Extract the (x, y) coordinate from the center of the cell holding the provided text.  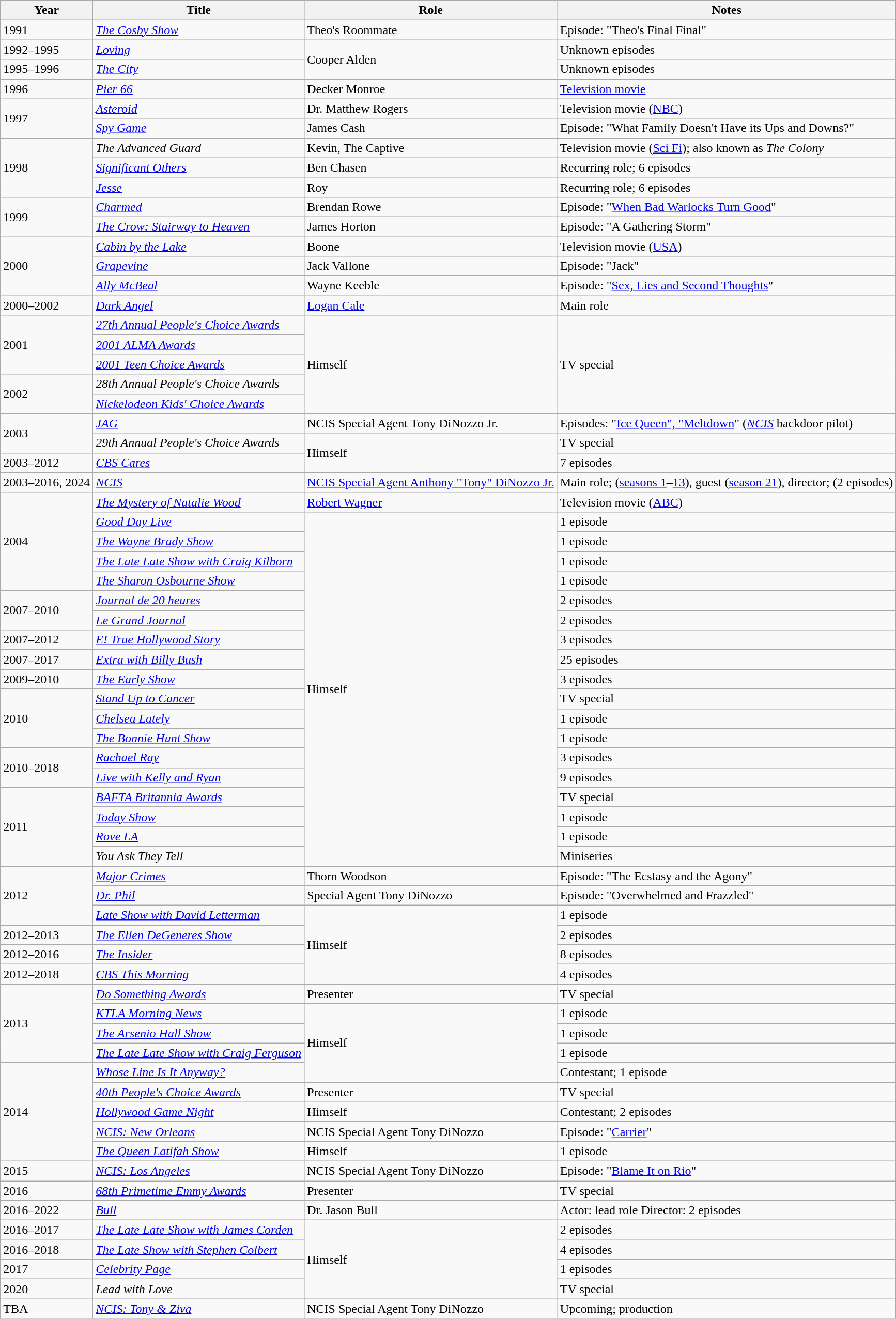
Asteroid (198, 109)
The Late Show with Stephen Colbert (198, 1250)
Kevin, The Captive (431, 148)
Cooper Alden (431, 59)
The Sharon Osbourne Show (198, 581)
Television movie (727, 89)
Episode: "When Bad Warlocks Turn Good" (727, 207)
2013 (47, 1023)
Whose Line Is It Anyway? (198, 1072)
2001 ALMA Awards (198, 345)
The Late Late Show with Craig Kilborn (198, 561)
JAG (198, 423)
Episode: "Carrier" (727, 1131)
25 episodes (727, 660)
2003–2016, 2024 (47, 482)
Miniseries (727, 856)
2009–2010 (47, 679)
Significant Others (198, 167)
1999 (47, 217)
2000–2002 (47, 305)
The Insider (198, 955)
9 episodes (727, 777)
Live with Kelly and Ryan (198, 777)
NCIS: New Orleans (198, 1131)
TBA (47, 1309)
Journal de 20 heures (198, 601)
1991 (47, 30)
2017 (47, 1269)
The Bonnie Hunt Show (198, 738)
Dr. Matthew Rogers (431, 109)
2011 (47, 826)
7 episodes (727, 463)
NCIS Special Agent Anthony "Tony" DiNozzo Jr. (431, 482)
1996 (47, 89)
2007–2010 (47, 610)
2010–2018 (47, 768)
Brendan Rowe (431, 207)
2000 (47, 266)
2001 Teen Choice Awards (198, 364)
Chelsea Lately (198, 718)
Episode: "A Gathering Storm" (727, 226)
2010 (47, 718)
The Late Late Show with James Corden (198, 1230)
Dr. Jason Bull (431, 1210)
Ally McBeal (198, 286)
The Cosby Show (198, 30)
Role (431, 10)
Nickelodeon Kids' Choice Awards (198, 404)
2012–2018 (47, 974)
Theo's Roommate (431, 30)
Dark Angel (198, 305)
Rachael Ray (198, 758)
NCIS (198, 482)
Episode: "Blame It on Rio" (727, 1171)
Television movie (ABC) (727, 502)
The Late Late Show with Craig Ferguson (198, 1053)
28th Annual People's Choice Awards (198, 384)
Grapevine (198, 266)
Late Show with David Letterman (198, 915)
Episodes: "Ice Queen", "Meltdown" (NCIS backdoor pilot) (727, 423)
Today Show (198, 817)
The City (198, 69)
2020 (47, 1289)
E! True Hollywood Story (198, 640)
Television movie (USA) (727, 247)
2015 (47, 1171)
You Ask They Tell (198, 856)
2003 (47, 433)
Rove LA (198, 836)
Decker Monroe (431, 89)
Lead with Love (198, 1289)
James Horton (431, 226)
KTLA Morning News (198, 1014)
The Mystery of Natalie Wood (198, 502)
The Wayne Brady Show (198, 541)
2007–2012 (47, 640)
2004 (47, 541)
2014 (47, 1112)
Special Agent Tony DiNozzo (431, 896)
Stand Up to Cancer (198, 699)
Main role; (seasons 1–13), guest (season 21), director; (2 episodes) (727, 482)
Jesse (198, 187)
2001 (47, 345)
1995–1996 (47, 69)
Le Grand Journal (198, 620)
Logan Cale (431, 305)
Contestant; 1 episode (727, 1072)
2012–2016 (47, 955)
Hollywood Game Night (198, 1112)
BAFTA Britannia Awards (198, 797)
Loving (198, 50)
Notes (727, 10)
8 episodes (727, 955)
Jack Vallone (431, 266)
Roy (431, 187)
Bull (198, 1210)
Upcoming; production (727, 1309)
Television movie (NBC) (727, 109)
The Early Show (198, 679)
2016–2018 (47, 1250)
Dr. Phil (198, 896)
29th Annual People's Choice Awards (198, 443)
NCIS: Los Angeles (198, 1171)
James Cash (431, 128)
40th People's Choice Awards (198, 1092)
Episode: "What Family Doesn't Have its Ups and Downs?" (727, 128)
Major Crimes (198, 876)
Cabin by the Lake (198, 247)
Charmed (198, 207)
NCIS: Tony & Ziva (198, 1309)
1997 (47, 118)
Boone (431, 247)
Episode: "Jack" (727, 266)
Episode: "Overwhelmed and Frazzled" (727, 896)
2012–2013 (47, 935)
The Arsenio Hall Show (198, 1033)
Ben Chasen (431, 167)
2007–2017 (47, 660)
Television movie (Sci Fi); also known as The Colony (727, 148)
CBS Cares (198, 463)
Contestant; 2 episodes (727, 1112)
The Advanced Guard (198, 148)
The Ellen DeGeneres Show (198, 935)
2003–2012 (47, 463)
Actor: lead role Director: 2 episodes (727, 1210)
NCIS Special Agent Tony DiNozzo Jr. (431, 423)
Extra with Billy Bush (198, 660)
Main role (727, 305)
2016–2017 (47, 1230)
Celebrity Page (198, 1269)
Episode: "The Ecstasy and the Agony" (727, 876)
2016 (47, 1190)
27th Annual People's Choice Awards (198, 325)
68th Primetime Emmy Awards (198, 1190)
Pier 66 (198, 89)
Good Day Live (198, 522)
Year (47, 10)
2002 (47, 394)
CBS This Morning (198, 974)
Title (198, 10)
Wayne Keeble (431, 286)
Thorn Woodson (431, 876)
1998 (47, 167)
2012 (47, 896)
2016–2022 (47, 1210)
Spy Game (198, 128)
Episode: "Sex, Lies and Second Thoughts" (727, 286)
The Queen Latifah Show (198, 1151)
1992–1995 (47, 50)
1 episodes (727, 1269)
Robert Wagner (431, 502)
The Crow: Stairway to Heaven (198, 226)
Do Something Awards (198, 994)
Episode: "Theo's Final Final" (727, 30)
